Output the (X, Y) coordinate of the center of the cell containing the given text.  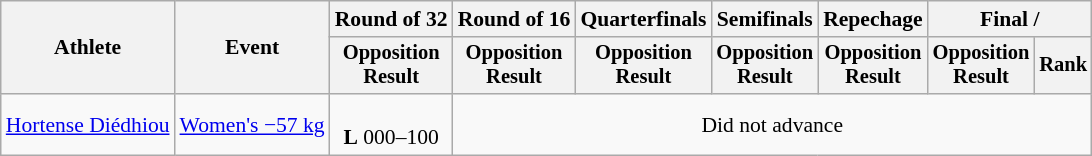
Quarterfinals (643, 19)
Round of 16 (514, 19)
Round of 32 (392, 19)
Semifinals (764, 19)
Women's −57 kg (252, 124)
Rank (1063, 66)
Hortense Diédhiou (88, 124)
Final / (1010, 19)
Did not advance (772, 124)
Repechage (873, 19)
Event (252, 48)
Athlete (88, 48)
L 000–100 (392, 124)
